Pinpoint the cell where the given text exists, returning its (x, y) midpoint coordinate. 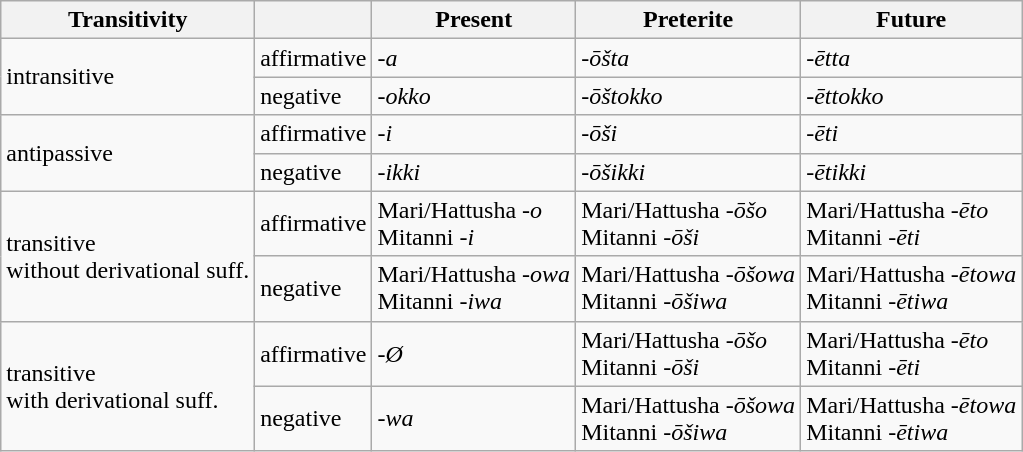
Future (912, 20)
Present (474, 20)
Mari/Hattusha -oMitanni -i (474, 224)
-a (474, 58)
-ikki (474, 172)
Mari/Hattusha -owaMitanni -iwa (474, 288)
intransitive (128, 77)
Preterite (688, 20)
-i (474, 134)
-ōši (688, 134)
transitivewithout derivational suff. (128, 256)
-ētta (912, 58)
-Ø (474, 354)
-ōšikki (688, 172)
antipassive (128, 153)
-ēttokko (912, 96)
Transitivity (128, 20)
-ōštokko (688, 96)
-okko (474, 96)
-ōšta (688, 58)
-ētikki (912, 172)
transitivewith derivational suff. (128, 386)
-ēti (912, 134)
-wa (474, 418)
